Pinpoint the cell where the given text exists, returning its [X, Y] midpoint coordinate. 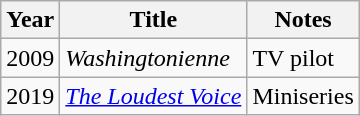
Title [154, 20]
The Loudest Voice [154, 96]
Miniseries [303, 96]
Washingtonienne [154, 58]
2009 [30, 58]
Year [30, 20]
2019 [30, 96]
Notes [303, 20]
TV pilot [303, 58]
